Pinpoint the cell where the given text exists, returning its (x, y) midpoint coordinate. 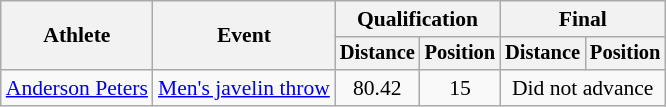
15 (460, 88)
Men's javelin throw (244, 88)
Athlete (77, 36)
Anderson Peters (77, 88)
Qualification (418, 19)
80.42 (378, 88)
Final (582, 19)
Event (244, 36)
Did not advance (582, 88)
